Return [x, y] of the center of cell containing provided text 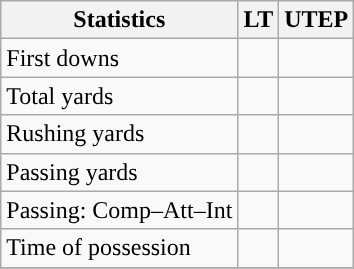
Statistics [120, 20]
Passing: Comp–Att–Int [120, 210]
LT [258, 20]
UTEP [316, 20]
Time of possession [120, 248]
Total yards [120, 96]
Rushing yards [120, 134]
Passing yards [120, 172]
First downs [120, 58]
